Search for the cell housing the specified text and yield its [X, Y] center coordinate. 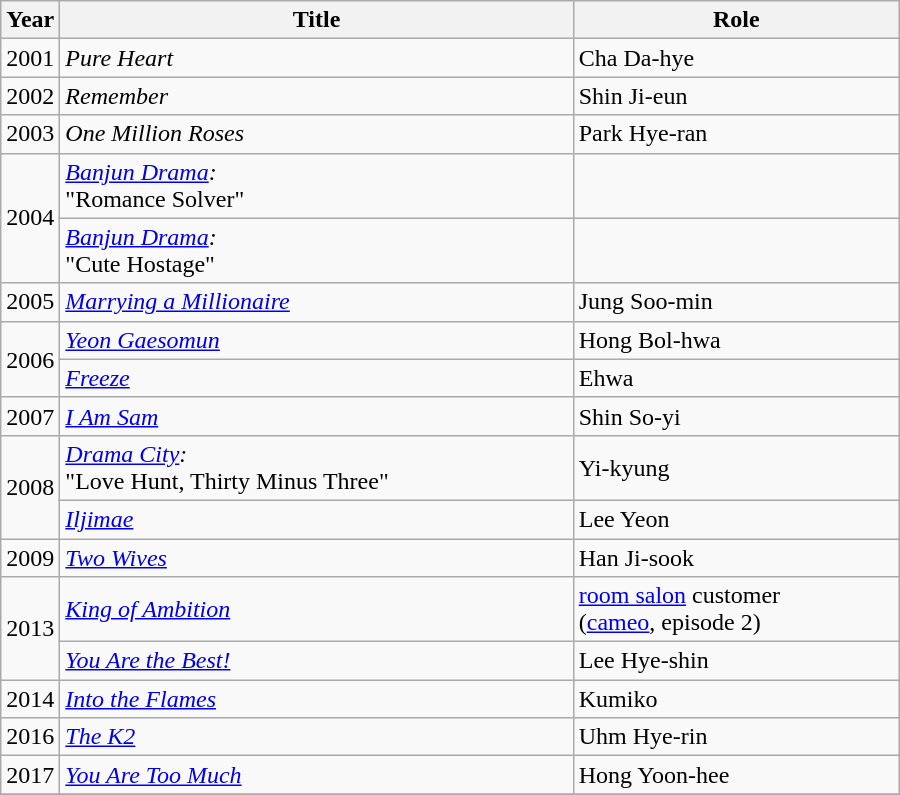
Hong Yoon-hee [736, 775]
One Million Roses [316, 134]
Two Wives [316, 557]
Ehwa [736, 378]
Pure Heart [316, 58]
Uhm Hye-rin [736, 737]
Banjun Drama:"Cute Hostage" [316, 250]
The K2 [316, 737]
Han Ji-sook [736, 557]
Drama City:"Love Hunt, Thirty Minus Three" [316, 468]
Shin Ji-eun [736, 96]
2005 [30, 302]
2014 [30, 699]
2016 [30, 737]
Yi-kyung [736, 468]
Marrying a Millionaire [316, 302]
Kumiko [736, 699]
Park Hye-ran [736, 134]
King of Ambition [316, 610]
Yeon Gaesomun [316, 340]
2004 [30, 218]
You Are the Best! [316, 661]
Jung Soo-min [736, 302]
2008 [30, 486]
Role [736, 20]
2006 [30, 359]
Cha Da-hye [736, 58]
I Am Sam [316, 416]
2007 [30, 416]
You Are Too Much [316, 775]
Title [316, 20]
2003 [30, 134]
Year [30, 20]
2002 [30, 96]
2009 [30, 557]
Hong Bol-hwa [736, 340]
room salon customer (cameo, episode 2) [736, 610]
2017 [30, 775]
2013 [30, 628]
Lee Hye-shin [736, 661]
Iljimae [316, 519]
Lee Yeon [736, 519]
Shin So-yi [736, 416]
Banjun Drama:"Romance Solver" [316, 186]
Remember [316, 96]
2001 [30, 58]
Freeze [316, 378]
Into the Flames [316, 699]
